Scan for the cell matching the given text and deliver its [X, Y] coordinate at center. 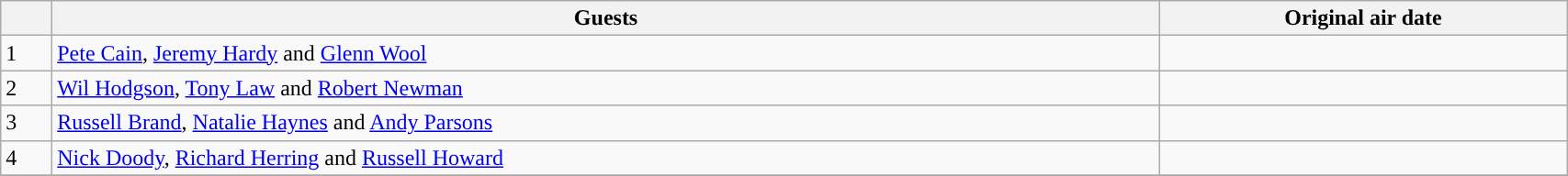
2 [27, 88]
Guests [606, 18]
1 [27, 53]
Wil Hodgson, Tony Law and Robert Newman [606, 88]
Pete Cain, Jeremy Hardy and Glenn Wool [606, 53]
3 [27, 123]
Nick Doody, Richard Herring and Russell Howard [606, 158]
Original air date [1363, 18]
Russell Brand, Natalie Haynes and Andy Parsons [606, 123]
4 [27, 158]
